Find where the given text appears and provide that cell's center as [x, y] coordinate. 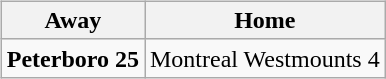
Home [264, 20]
Montreal Westmounts 4 [264, 58]
Peterboro 25 [72, 58]
Away [72, 20]
